Detect which cell encompasses the target text, then output its (x, y) center coordinate. 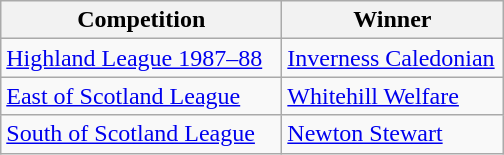
Winner (392, 20)
Highland League 1987–88 (142, 58)
Inverness Caledonian (392, 58)
Whitehill Welfare (392, 96)
East of Scotland League (142, 96)
South of Scotland League (142, 134)
Newton Stewart (392, 134)
Competition (142, 20)
